For the text-containing cell, return its midpoint in (X, Y) coordinate format. 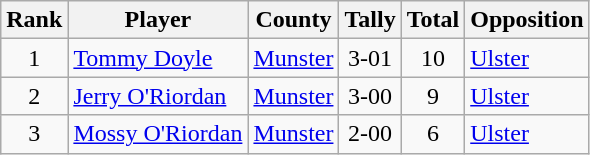
3-01 (370, 58)
6 (433, 134)
Rank (34, 20)
2-00 (370, 134)
Opposition (527, 20)
9 (433, 96)
Player (158, 20)
1 (34, 58)
10 (433, 58)
2 (34, 96)
Tommy Doyle (158, 58)
County (294, 20)
Total (433, 20)
Jerry O'Riordan (158, 96)
3 (34, 134)
3-00 (370, 96)
Tally (370, 20)
Mossy O'Riordan (158, 134)
